Determine the [X, Y] coordinate at the center of the cell enclosing the given text.  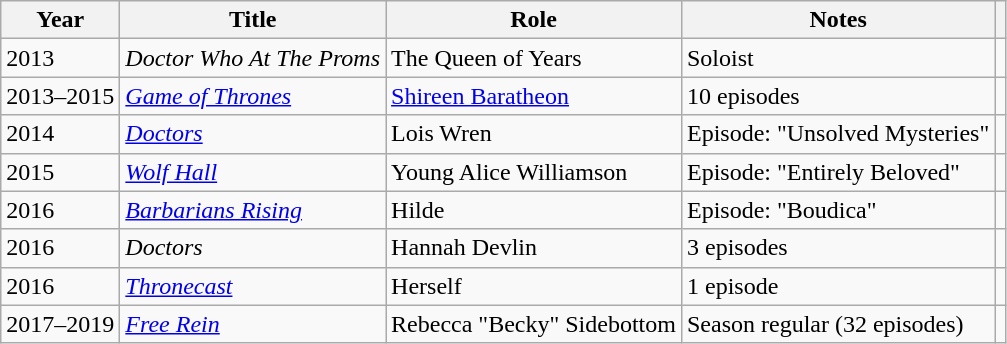
Hilde [534, 210]
Season regular (32 episodes) [838, 324]
Barbarians Rising [253, 210]
Episode: "Boudica" [838, 210]
1 episode [838, 286]
3 episodes [838, 248]
Game of Thrones [253, 96]
Episode: "Unsolved Mysteries" [838, 134]
Rebecca "Becky" Sidebottom [534, 324]
Free Rein [253, 324]
Wolf Hall [253, 172]
Soloist [838, 58]
2013 [60, 58]
Young Alice Williamson [534, 172]
Notes [838, 20]
2013–2015 [60, 96]
2017–2019 [60, 324]
Episode: "Entirely Beloved" [838, 172]
Thronecast [253, 286]
Shireen Baratheon [534, 96]
The Queen of Years [534, 58]
Herself [534, 286]
Year [60, 20]
Doctor Who At The Proms [253, 58]
2015 [60, 172]
Lois Wren [534, 134]
Role [534, 20]
Hannah Devlin [534, 248]
Title [253, 20]
10 episodes [838, 96]
2014 [60, 134]
